Pinpoint the cell where the given text exists, returning its [X, Y] midpoint coordinate. 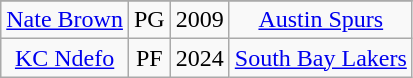
KC Ndefo [65, 58]
South Bay Lakers [320, 58]
Nate Brown [65, 20]
2024 [200, 58]
PF [149, 58]
2009 [200, 20]
Austin Spurs [320, 20]
PG [149, 20]
